Locate the cell with the specified text and output its [X, Y] center coordinate. 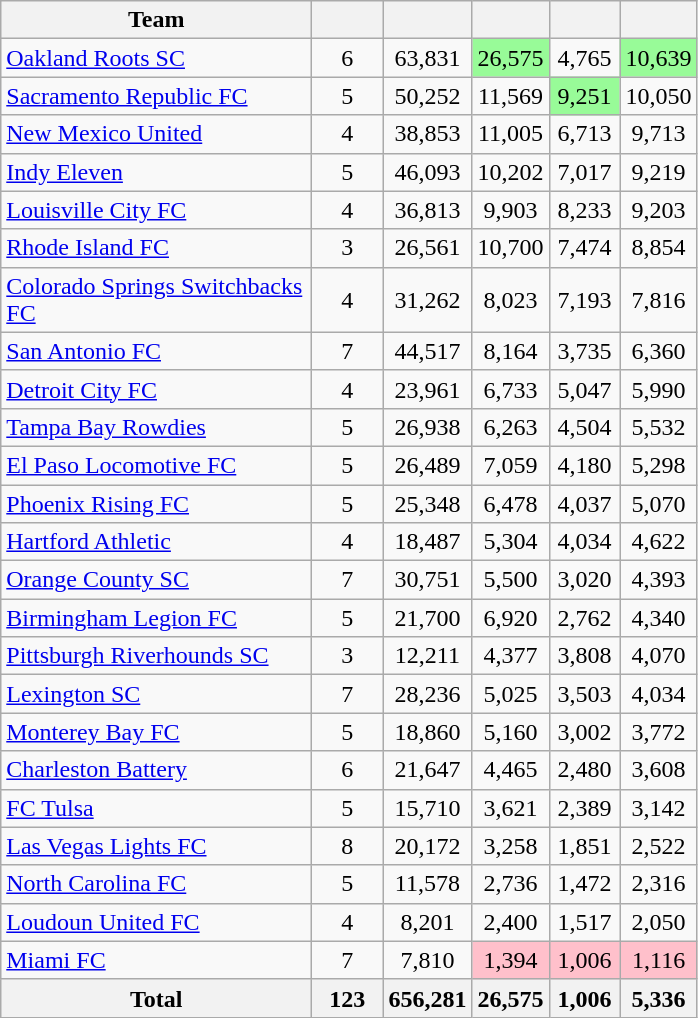
4,765 [584, 58]
Miami FC [156, 960]
4,180 [584, 465]
Loudoun United FC [156, 922]
4,037 [584, 503]
North Carolina FC [156, 884]
Pittsburgh Riverhounds SC [156, 656]
9,903 [510, 210]
New Mexico United [156, 134]
5,070 [658, 503]
3,808 [584, 656]
1,851 [584, 846]
656,281 [428, 998]
1,116 [658, 960]
1,472 [584, 884]
7,017 [584, 172]
7,193 [584, 300]
6,478 [510, 503]
6,920 [510, 618]
23,961 [428, 389]
Detroit City FC [156, 389]
3,258 [510, 846]
2,400 [510, 922]
4,622 [658, 542]
10,050 [658, 96]
8 [348, 846]
5,025 [510, 694]
26,489 [428, 465]
1,517 [584, 922]
4,504 [584, 427]
2,522 [658, 846]
2,316 [658, 884]
4,393 [658, 580]
5,304 [510, 542]
10,700 [510, 248]
8,233 [584, 210]
Total [156, 998]
3,621 [510, 808]
3,772 [658, 732]
21,647 [428, 770]
2,480 [584, 770]
3,142 [658, 808]
El Paso Locomotive FC [156, 465]
9,713 [658, 134]
2,389 [584, 808]
28,236 [428, 694]
Louisville City FC [156, 210]
123 [348, 998]
50,252 [428, 96]
Rhode Island FC [156, 248]
8,164 [510, 351]
Hartford Athletic [156, 542]
Indy Eleven [156, 172]
12,211 [428, 656]
2,762 [584, 618]
9,203 [658, 210]
11,578 [428, 884]
6,263 [510, 427]
4,465 [510, 770]
5,500 [510, 580]
3,002 [584, 732]
3,735 [584, 351]
63,831 [428, 58]
8,854 [658, 248]
Monterey Bay FC [156, 732]
Las Vegas Lights FC [156, 846]
6,713 [584, 134]
10,639 [658, 58]
Oakland Roots SC [156, 58]
4,070 [658, 656]
5,298 [658, 465]
18,860 [428, 732]
San Antonio FC [156, 351]
7,816 [658, 300]
18,487 [428, 542]
26,561 [428, 248]
4,340 [658, 618]
11,569 [510, 96]
46,093 [428, 172]
4,377 [510, 656]
6,360 [658, 351]
9,219 [658, 172]
Lexington SC [156, 694]
3,608 [658, 770]
7,059 [510, 465]
Colorado Springs Switchbacks FC [156, 300]
21,700 [428, 618]
Charleston Battery [156, 770]
10,202 [510, 172]
11,005 [510, 134]
3,020 [584, 580]
Orange County SC [156, 580]
36,813 [428, 210]
5,532 [658, 427]
2,736 [510, 884]
Sacramento Republic FC [156, 96]
38,853 [428, 134]
9,251 [584, 96]
26,938 [428, 427]
Phoenix Rising FC [156, 503]
30,751 [428, 580]
44,517 [428, 351]
3,503 [584, 694]
Birmingham Legion FC [156, 618]
1,394 [510, 960]
Tampa Bay Rowdies [156, 427]
20,172 [428, 846]
8,201 [428, 922]
FC Tulsa [156, 808]
25,348 [428, 503]
5,990 [658, 389]
7,474 [584, 248]
31,262 [428, 300]
5,336 [658, 998]
7,810 [428, 960]
6,733 [510, 389]
5,160 [510, 732]
8,023 [510, 300]
Team [156, 20]
2,050 [658, 922]
15,710 [428, 808]
5,047 [584, 389]
